Capture the cell that displays the provided text and extract its (x, y) central coordinate. 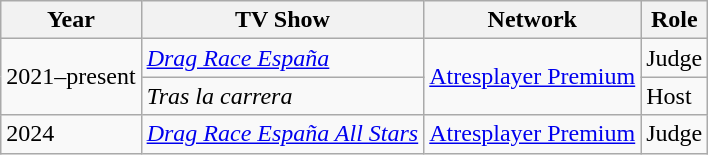
2024 (71, 134)
Host (674, 96)
Drag Race España (282, 58)
Tras la carrera (282, 96)
Role (674, 20)
Year (71, 20)
TV Show (282, 20)
2021–present (71, 77)
Network (532, 20)
Drag Race España All Stars (282, 134)
